Determine the [X, Y] coordinate at the center of the cell enclosing the given text.  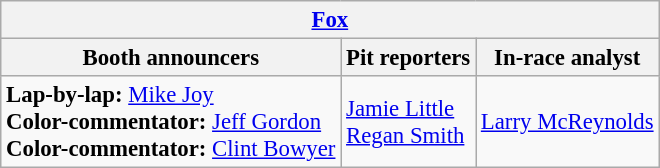
Larry McReynolds [568, 122]
Pit reporters [408, 58]
Fox [330, 20]
Booth announcers [171, 58]
Jamie LittleRegan Smith [408, 122]
In-race analyst [568, 58]
Lap-by-lap: Mike JoyColor-commentator: Jeff GordonColor-commentator: Clint Bowyer [171, 122]
